Scan for the cell matching the given text and deliver its [x, y] coordinate at center. 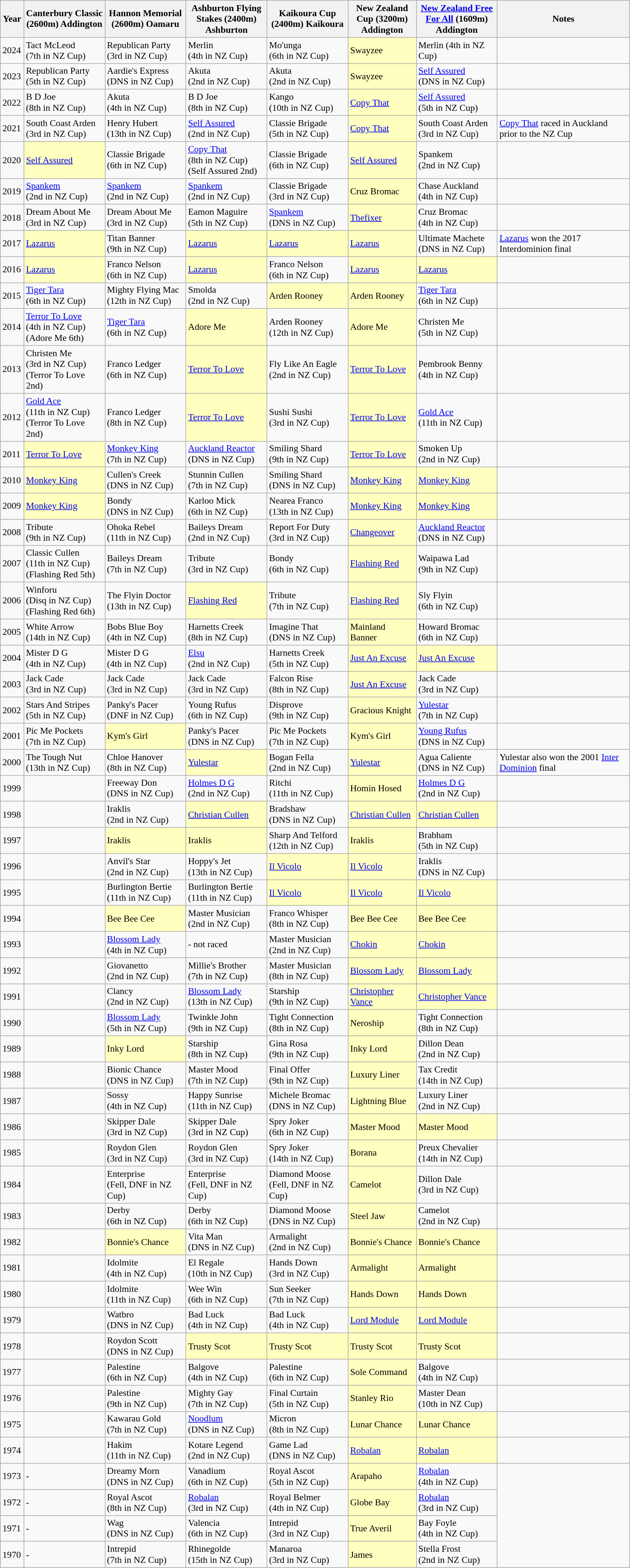
2008 [12, 533]
Bondy (DNS in NZ Cup) [145, 506]
Cruz Bromac(4th in NZ Cup) [457, 217]
Franco Nelson (6th in NZ Cup) [145, 269]
Borana [382, 1153]
Christen Me (3rd in NZ Cup)(Terror To Love 2nd) [64, 369]
Yulestar also won the 2001 Inter Dominion final [564, 763]
Robalan(4th in NZ Cup) [457, 1477]
Canterbury Classic (2600m) Addington [64, 19]
Royal Ascot(8th in NZ Cup) [145, 1502]
Dillon Dale (3rd in NZ Cup) [457, 1185]
Camelot(2nd in NZ Cup) [457, 1216]
Royal Ascot (5th in NZ Cup) [307, 1477]
Camelot [382, 1185]
Aardie's Express(DNS in NZ Cup) [145, 77]
Smiling Shard(9th in NZ Cup) [307, 454]
Republican Party(3rd in NZ Cup) [145, 50]
Stars And Stripes(5th in NZ Cup) [64, 711]
2015 [12, 296]
Tribute(7th in NZ Cup) [307, 601]
Tight Connection(8th in NZ Cup) [457, 1023]
Bogan Fella(2nd in NZ Cup) [307, 763]
Iraklis (2nd in NZ Cup) [145, 815]
2021 [12, 129]
2013 [12, 369]
1989 [12, 1049]
Fly Like An Eagle(2nd in NZ Cup) [307, 369]
Bradshaw (DNS in NZ Cup) [307, 815]
Iraklis (DNS in NZ Cup) [457, 867]
2004 [12, 658]
1998 [12, 815]
2000 [12, 763]
Howard Bromac(6th in NZ Cup) [457, 632]
Clancy(2nd in NZ Cup) [145, 997]
Gracious Knight [382, 711]
Young Rufus (DNS in NZ Cup) [457, 736]
Ohoka Rebel(11th in NZ Cup) [145, 533]
Lightning Blue [382, 1101]
2010 [12, 481]
Arden Rooney (12th in NZ Cup) [307, 327]
Imagine That (DNS in NZ Cup) [307, 632]
Chloe Hanover (8th in NZ Cup) [145, 763]
Sharp And Telford (12th in NZ Cup) [307, 840]
Blossom Lady(5th in NZ Cup) [145, 1023]
Copy That raced in Auckland prior to the NZ Cup [564, 129]
2020 [12, 160]
1988 [12, 1075]
Idolmite(4th in NZ Cup) [145, 1268]
Valencia (6th in NZ Cup) [226, 1529]
Steel Jaw [382, 1216]
Sly Flyin(6th in NZ Cup) [457, 601]
Harnetts Creek(5th in NZ Cup) [307, 658]
1983 [12, 1216]
Terror To Love (4th in NZ Cup)(Adore Me 6th) [64, 327]
Smiling Shard (DNS in NZ Cup) [307, 481]
Mister D G (4th in NZ Cup) [145, 658]
1985 [12, 1153]
Eamon Maguire(5th in NZ Cup) [226, 217]
2017 [12, 244]
Agua Caliente(DNS in NZ Cup) [457, 763]
Roydon Scott(DNS in NZ Cup) [145, 1346]
2019 [12, 192]
Mighty Gay(7th in NZ Cup) [226, 1398]
Classie Brigade (6th in NZ Cup) [145, 160]
Rhinegolde(15th in NZ Cup) [226, 1554]
Auckland Reactor(DNS in NZ Cup) [457, 533]
Idolmite(11th in NZ Cup) [145, 1294]
Classic Cullen (11th in NZ Cup)(Flashing Red 5th) [64, 564]
Gold Ace (11th in NZ Cup) [457, 417]
Master Musician(8th in NZ Cup) [307, 971]
1977 [12, 1372]
Panky's Pacer(DNS in NZ Cup) [226, 736]
Elsu(2nd in NZ Cup) [226, 658]
The Tough Nut(13th in NZ Cup) [64, 763]
Armalight(2nd in NZ Cup) [307, 1242]
Kotare Legend (2nd in NZ Cup) [226, 1450]
White Arrow(14th in NZ Cup) [64, 632]
1971 [12, 1529]
Yulestar(7th in NZ Cup) [457, 711]
1997 [12, 840]
Brabham (5th in NZ Cup) [457, 840]
Watbro(DNS in NZ Cup) [145, 1320]
Changeover [382, 533]
1976 [12, 1398]
Report For Duty(3rd in NZ Cup) [307, 533]
Kaikoura Cup (2400m) Kaikoura [307, 19]
Thefixer [382, 217]
Bay Foyle(4th in NZ Cup) [457, 1529]
Karloo Mick(6th in NZ Cup) [226, 506]
Blossom Lady (13th in NZ Cup) [226, 997]
Falcon Rise (8th in NZ Cup) [307, 684]
Chase Auckland (4th in NZ Cup) [457, 192]
Spry Joker (6th in NZ Cup) [307, 1127]
Panky's Pacer (DNF in NZ Cup) [145, 711]
Palestine(9th in NZ Cup) [145, 1398]
B D Joe (8th in NZ Cup) [64, 102]
Ritchi(11th in NZ Cup) [307, 788]
1986 [12, 1127]
Vanadium (6th in NZ Cup) [226, 1477]
Harnetts Creek(8th in NZ Cup) [226, 632]
Intrepid(7th in NZ Cup) [145, 1554]
Tax Credit(14th in NZ Cup) [457, 1075]
Baileys Dream (2nd in NZ Cup) [226, 533]
James [382, 1554]
Mighty Flying Mac (12th in NZ Cup) [145, 296]
Stunnin Cullen (7th in NZ Cup) [226, 481]
Self Assured (5th in NZ Cup) [457, 102]
2014 [12, 327]
Arapaho [382, 1477]
Luxury Liner [382, 1075]
Classie Brigade(6th in NZ Cup) [307, 160]
Manaroa (3rd in NZ Cup) [307, 1554]
Noodlum (DNS in NZ Cup) [226, 1424]
1979 [12, 1320]
Year [12, 19]
Mister D G(4th in NZ Cup) [64, 658]
Micron (8th in NZ Cup) [307, 1424]
Self Assured (2nd in NZ Cup) [226, 129]
Vita Man (DNS in NZ Cup) [226, 1242]
Tribute(3rd in NZ Cup) [226, 564]
Stanley Rio [382, 1398]
Copy That (8th in NZ Cup)(Self Assured 2nd) [226, 160]
Michele Bromac(DNS in NZ Cup) [307, 1101]
Akuta (4th in NZ Cup) [145, 102]
Mo'unga(6th in NZ Cup) [307, 50]
True Averil [382, 1529]
South Coast Arden (3rd in NZ Cup) [64, 129]
1995 [12, 892]
2003 [12, 684]
2002 [12, 711]
Cullen's Creek (DNS in NZ Cup) [145, 481]
1982 [12, 1242]
Tight Connection (8th in NZ Cup) [307, 1023]
Classie Brigade (5th in NZ Cup) [307, 129]
South Coast Arden(3rd in NZ Cup) [457, 129]
1991 [12, 997]
Franco Whisper (8th in NZ Cup) [307, 919]
Master Dean(10th in NZ Cup) [457, 1398]
Kango (10th in NZ Cup) [307, 102]
Sole Command [382, 1372]
Tact McLeod(7th in NZ Cup) [64, 50]
Franco Ledger (8th in NZ Cup) [145, 417]
Luxury Liner(2nd in NZ Cup) [457, 1101]
Diamond Moose (DNS in NZ Cup) [307, 1216]
Young Rufus (6th in NZ Cup) [226, 711]
2018 [12, 217]
B D Joe(8th in NZ Cup) [226, 102]
Sushi Sushi (3rd in NZ Cup) [307, 417]
Giovanetto (2nd in NZ Cup) [145, 971]
Final Offer (9th in NZ Cup) [307, 1075]
2011 [12, 454]
Smolda (2nd in NZ Cup) [226, 296]
2022 [12, 102]
Classie Brigade (3rd in NZ Cup) [307, 192]
Spankem (2nd in NZ Cup) [457, 160]
Game Lad(DNS in NZ Cup) [307, 1450]
Millie's Brother (7th in NZ Cup) [226, 971]
2007 [12, 564]
1994 [12, 919]
Dreamy Morn (DNS in NZ Cup) [145, 1477]
Dream About Me (3rd in NZ Cup) [64, 217]
Self Assured (DNS in NZ Cup) [457, 77]
Anvil's Star (2nd in NZ Cup) [145, 867]
Bionic Chance(DNS in NZ Cup) [145, 1075]
Neroship [382, 1023]
2005 [12, 632]
Waipawa Lad (9th in NZ Cup) [457, 564]
Bondy(6th in NZ Cup) [307, 564]
1996 [12, 867]
2016 [12, 269]
Republican Party (5th in NZ Cup) [64, 77]
1970 [12, 1554]
Tribute(9th in NZ Cup) [64, 533]
Final Curtain (5th in NZ Cup) [307, 1398]
1992 [12, 971]
New Zealand Free For All (1609m) Addington [457, 19]
Franco Nelson(6th in NZ Cup) [307, 269]
Kawarau Gold (7th in NZ Cup) [145, 1424]
Monkey King(7th in NZ Cup) [145, 454]
2009 [12, 506]
The Flyin Doctor(13th in NZ Cup) [145, 601]
Derby (6th in NZ Cup) [226, 1216]
Bobs Blue Boy (4th in NZ Cup) [145, 632]
Stella Frost(2nd in NZ Cup) [457, 1554]
Intrepid (3rd in NZ Cup) [307, 1529]
Hannon Memorial (2600m) Oamaru [145, 19]
Dream About Me(3rd in NZ Cup) [145, 217]
Winforu (Disq in NZ Cup)(Flashing Red 6th) [64, 601]
Mainland Banner [382, 632]
Dillon Dean(2nd in NZ Cup) [457, 1049]
Diamond Moose (Fell, DNF in NZ Cup) [307, 1185]
Globe Bay [382, 1502]
Starship (9th in NZ Cup) [307, 997]
Lazarus won the 2017 Interdominion final [564, 244]
Freeway Don (DNS in NZ Cup) [145, 788]
Nearea Franco(13th in NZ Cup) [307, 506]
Starship(8th in NZ Cup) [226, 1049]
1993 [12, 945]
Master Mood(7th in NZ Cup) [226, 1075]
Derby(6th in NZ Cup) [145, 1216]
1974 [12, 1450]
Roydon Glen(3rd in NZ Cup) [145, 1153]
1999 [12, 788]
1981 [12, 1268]
1984 [12, 1185]
Gold Ace (11th in NZ Cup)(Terror To Love 2nd) [64, 417]
Balgove (4th in NZ Cup) [457, 1372]
1975 [12, 1424]
Franco Ledger(6th in NZ Cup) [145, 369]
Auckland Reactor (DNS in NZ Cup) [226, 454]
1990 [12, 1023]
Hoppy's Jet (13th in NZ Cup) [226, 867]
Sossy (4th in NZ Cup) [145, 1101]
Spry Joker(14th in NZ Cup) [307, 1153]
1987 [12, 1101]
Ultimate Machete (DNS in NZ Cup) [457, 244]
Gina Rosa (9th in NZ Cup) [307, 1049]
2001 [12, 736]
2024 [12, 50]
Balgove(4th in NZ Cup) [226, 1372]
Preux Chevalier(14th in NZ Cup) [457, 1153]
Ashburton Flying Stakes (2400m) Ashburton [226, 19]
Hands Down(3rd in NZ Cup) [307, 1268]
Notes [564, 19]
Disprove(9th in NZ Cup) [307, 711]
Henry Hubert (13th in NZ Cup) [145, 129]
1978 [12, 1346]
Sun Seeker(7th in NZ Cup) [307, 1294]
Wee Win(6th in NZ Cup) [226, 1294]
1973 [12, 1477]
Pembrook Benny (4th in NZ Cup) [457, 369]
2023 [12, 77]
Happy Sunrise (11th in NZ Cup) [226, 1101]
Titan Banner (9th in NZ Cup) [145, 244]
Wag(DNS in NZ Cup) [145, 1529]
1972 [12, 1502]
Blossom Lady(4th in NZ Cup) [145, 945]
Homin Hosed [382, 788]
1980 [12, 1294]
El Regale (10th in NZ Cup) [226, 1268]
Roydon Glen (3rd in NZ Cup) [226, 1153]
Royal Belmer (4th in NZ Cup) [307, 1502]
New Zealand Cup (3200m) Addington [382, 19]
Twinkle John(9th in NZ Cup) [226, 1023]
- not raced [226, 945]
Hakim(11th in NZ Cup) [145, 1450]
Smoken Up (2nd in NZ Cup) [457, 454]
Baileys Dream (7th in NZ Cup) [145, 564]
2012 [12, 417]
Christen Me (5th in NZ Cup) [457, 327]
Spankem (DNS in NZ Cup) [307, 217]
2006 [12, 601]
Cruz Bromac [382, 192]
